For the text-containing cell, return its midpoint in (x, y) coordinate format. 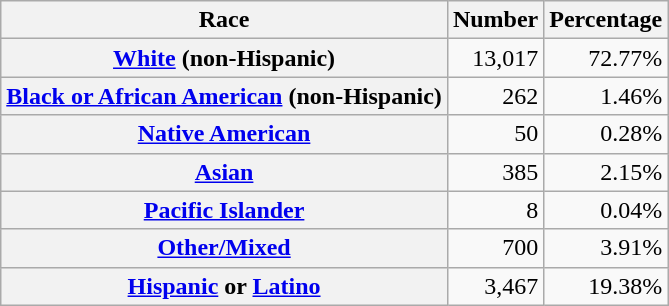
Hispanic or Latino (224, 286)
13,017 (495, 58)
2.15% (606, 172)
385 (495, 172)
White (non-Hispanic) (224, 58)
700 (495, 248)
50 (495, 134)
Other/Mixed (224, 248)
19.38% (606, 286)
8 (495, 210)
262 (495, 96)
Native American (224, 134)
Pacific Islander (224, 210)
1.46% (606, 96)
0.04% (606, 210)
Asian (224, 172)
3.91% (606, 248)
72.77% (606, 58)
Black or African American (non-Hispanic) (224, 96)
Race (224, 20)
Percentage (606, 20)
0.28% (606, 134)
3,467 (495, 286)
Number (495, 20)
